Pinpoint the cell where the given text exists, returning its (x, y) midpoint coordinate. 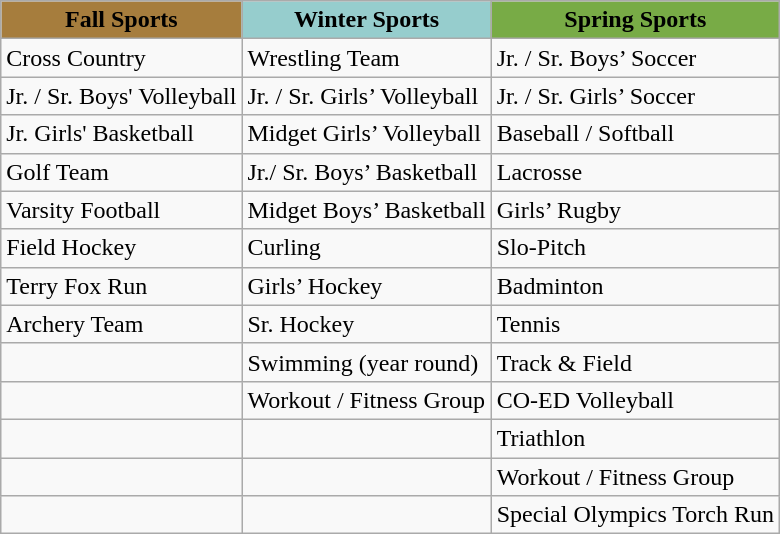
Tennis (635, 324)
Triathlon (635, 438)
Midget Girls’ Volleyball (366, 134)
Special Olympics Torch Run (635, 515)
Field Hockey (122, 248)
Midget Boys’ Basketball (366, 210)
Jr./ Sr. Boys’ Basketball (366, 172)
Sr. Hockey (366, 324)
Terry Fox Run (122, 286)
CO-ED Volleyball (635, 400)
Varsity Football (122, 210)
Spring Sports (635, 20)
Girls’ Rugby (635, 210)
Cross Country (122, 58)
Lacrosse (635, 172)
Jr. / Sr. Boys’ Soccer (635, 58)
Swimming (year round) (366, 362)
Jr. / Sr. Girls’ Soccer (635, 96)
Wrestling Team (366, 58)
Slo-Pitch (635, 248)
Jr. / Sr. Boys' Volleyball (122, 96)
Track & Field (635, 362)
Jr. Girls' Basketball (122, 134)
Baseball / Softball (635, 134)
Fall Sports (122, 20)
Golf Team (122, 172)
Badminton (635, 286)
Winter Sports (366, 20)
Jr. / Sr. Girls’ Volleyball (366, 96)
Archery Team (122, 324)
Girls’ Hockey (366, 286)
Curling (366, 248)
